For the text-containing cell, return its midpoint in (x, y) coordinate format. 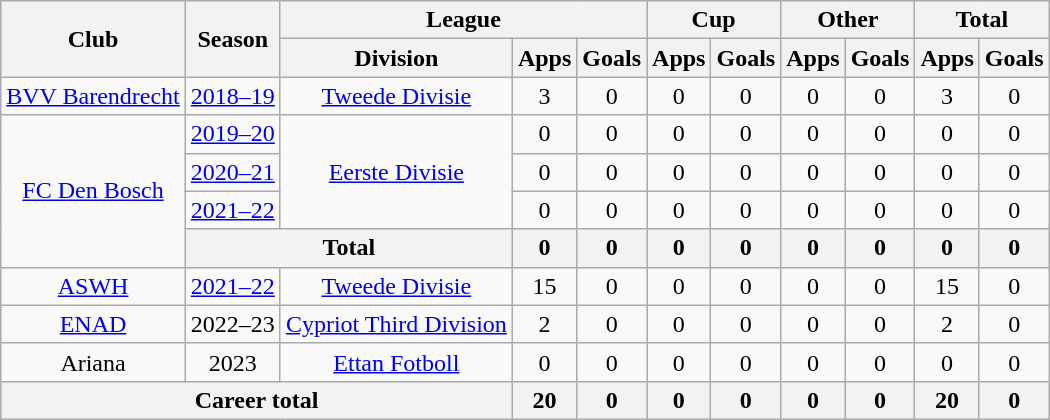
Eerste Divisie (396, 172)
Season (232, 39)
Ariana (94, 362)
Cypriot Third Division (396, 324)
2018–19 (232, 96)
League (463, 20)
ENAD (94, 324)
Division (396, 58)
2023 (232, 362)
FC Den Bosch (94, 191)
2020–21 (232, 172)
Career total (257, 400)
2019–20 (232, 134)
ASWH (94, 286)
2022–23 (232, 324)
Cup (714, 20)
BVV Barendrecht (94, 96)
Club (94, 39)
Ettan Fotboll (396, 362)
Other (848, 20)
